From the cell containing the given text, extract its center point as [x, y] coordinate. 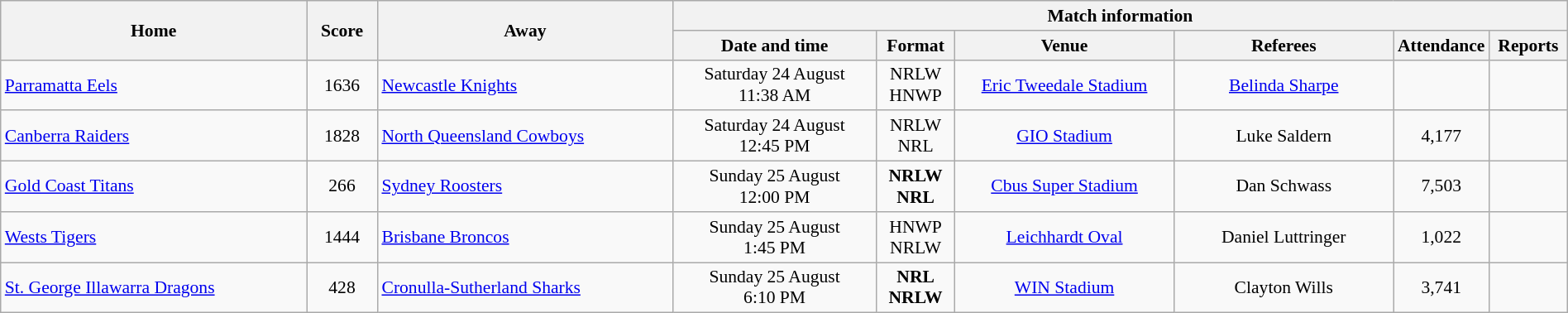
HNWPNRLW [916, 237]
St. George Illawarra Dragons [154, 288]
Reports [1528, 46]
Saturday 24 August12:45 PM [774, 136]
Sunday 25 August12:00 PM [774, 187]
Sunday 25 August1:45 PM [774, 237]
Sydney Roosters [524, 187]
WIN Stadium [1064, 288]
Match information [1120, 16]
3,741 [1441, 288]
Cronulla-Sutherland Sharks [524, 288]
Belinda Sharpe [1284, 84]
Away [524, 30]
266 [342, 187]
Format [916, 46]
NRLNRLW [916, 288]
1,022 [1441, 237]
Sunday 25 August6:10 PM [774, 288]
Eric Tweedale Stadium [1064, 84]
Home [154, 30]
1828 [342, 136]
Canberra Raiders [154, 136]
Cbus Super Stadium [1064, 187]
Venue [1064, 46]
Gold Coast Titans [154, 187]
Wests Tigers [154, 237]
Saturday 24 August11:38 AM [774, 84]
North Queensland Cowboys [524, 136]
Parramatta Eels [154, 84]
1636 [342, 84]
428 [342, 288]
NRLWHNWP [916, 84]
1444 [342, 237]
Daniel Luttringer [1284, 237]
Brisbane Broncos [524, 237]
Referees [1284, 46]
Dan Schwass [1284, 187]
Newcastle Knights [524, 84]
4,177 [1441, 136]
Luke Saldern [1284, 136]
Clayton Wills [1284, 288]
Score [342, 30]
7,503 [1441, 187]
Date and time [774, 46]
Attendance [1441, 46]
GIO Stadium [1064, 136]
Leichhardt Oval [1064, 237]
